Capture the cell that displays the provided text and extract its (x, y) central coordinate. 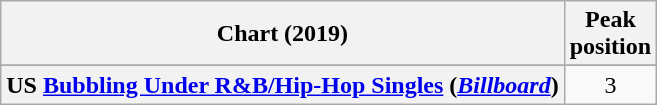
Chart (2019) (282, 34)
Peakposition (610, 34)
US Bubbling Under R&B/Hip-Hop Singles (Billboard) (282, 85)
3 (610, 85)
